Find where the given text appears and provide that cell's center as [x, y] coordinate. 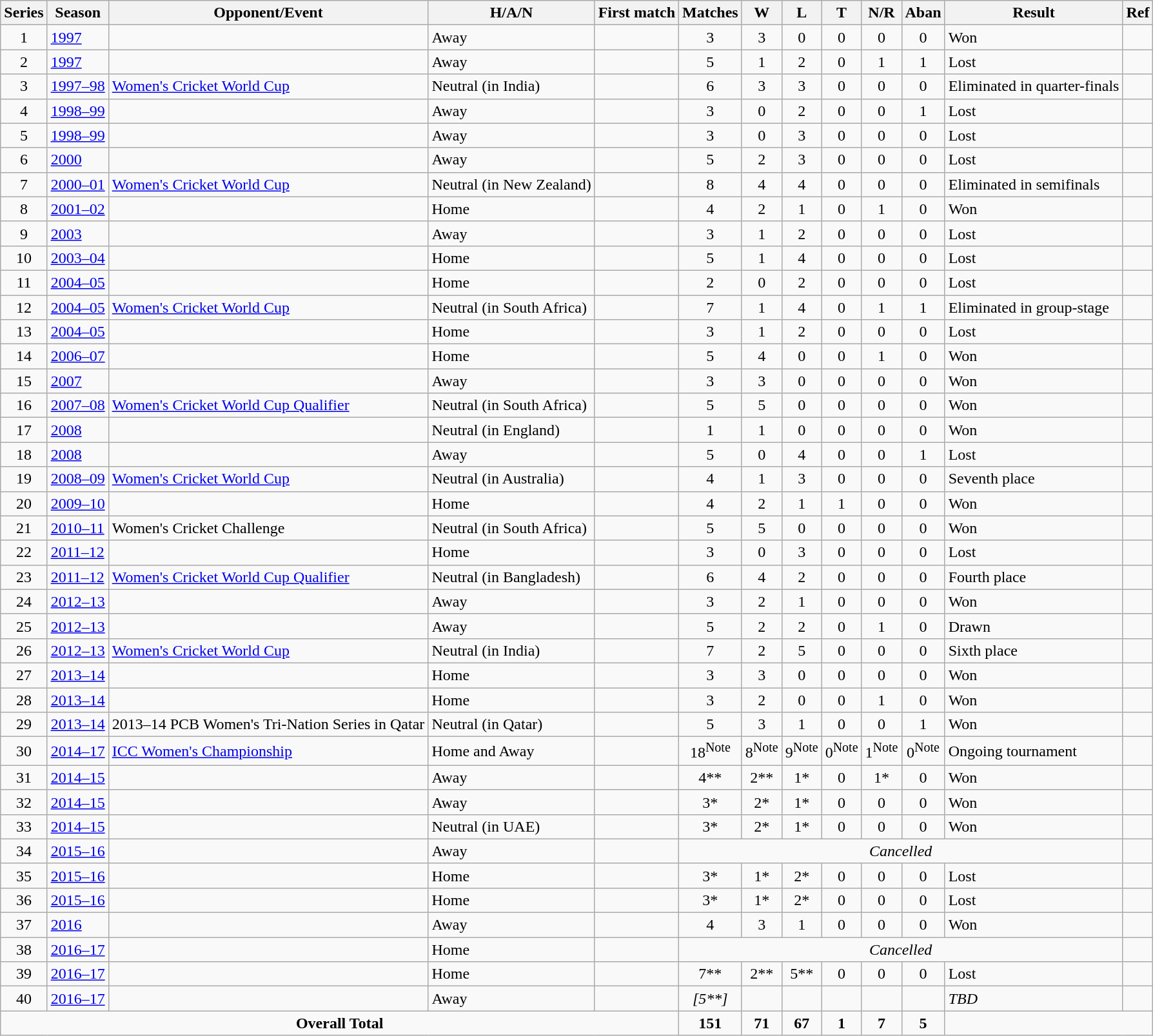
20 [24, 503]
27 [24, 675]
10 [24, 258]
2014–17 [77, 752]
Neutral (in Australia) [511, 479]
15 [24, 381]
H/A/N [511, 13]
[5**] [711, 999]
9Note [802, 752]
26 [24, 650]
Matches [711, 13]
40 [24, 999]
Overall Total [340, 1023]
Eliminated in group-stage [1034, 308]
2003 [77, 233]
39 [24, 974]
25 [24, 626]
36 [24, 900]
Season [77, 13]
First match [636, 13]
18 [24, 454]
Neutral (in Bangladesh) [511, 577]
67 [802, 1023]
Neutral (in Qatar) [511, 725]
21 [24, 528]
30 [24, 752]
34 [24, 851]
32 [24, 802]
35 [24, 875]
151 [711, 1023]
28 [24, 699]
2016 [77, 925]
Ref [1138, 13]
16 [24, 406]
13 [24, 332]
2000 [77, 160]
14 [24, 357]
Aban [923, 13]
ICC Women's Championship [268, 752]
2003–04 [77, 258]
24 [24, 601]
2010–11 [77, 528]
38 [24, 950]
2007 [77, 381]
W [762, 13]
Seventh place [1034, 479]
Neutral (in UAE) [511, 826]
23 [24, 577]
11 [24, 282]
29 [24, 725]
17 [24, 430]
Neutral (in New Zealand) [511, 184]
Ongoing tournament [1034, 752]
Women's Cricket Challenge [268, 528]
4** [711, 777]
2013–14 PCB Women's Tri-Nation Series in Qatar [268, 725]
71 [762, 1023]
8Note [762, 752]
N/R [882, 13]
Opponent/Event [268, 13]
Eliminated in semifinals [1034, 184]
2001–02 [77, 209]
Result [1034, 13]
2009–10 [77, 503]
2007–08 [77, 406]
2006–07 [77, 357]
Neutral (in England) [511, 430]
L [802, 13]
Drawn [1034, 626]
Home and Away [511, 752]
2000–01 [77, 184]
TBD [1034, 999]
2008–09 [77, 479]
7** [711, 974]
12 [24, 308]
Sixth place [1034, 650]
19 [24, 479]
Eliminated in quarter-finals [1034, 86]
9 [24, 233]
22 [24, 552]
18Note [711, 752]
31 [24, 777]
33 [24, 826]
1Note [882, 752]
1997–98 [77, 86]
5** [802, 974]
T [842, 13]
Series [24, 13]
37 [24, 925]
Fourth place [1034, 577]
